Extract the (x, y) coordinate from the center of the cell holding the provided text.  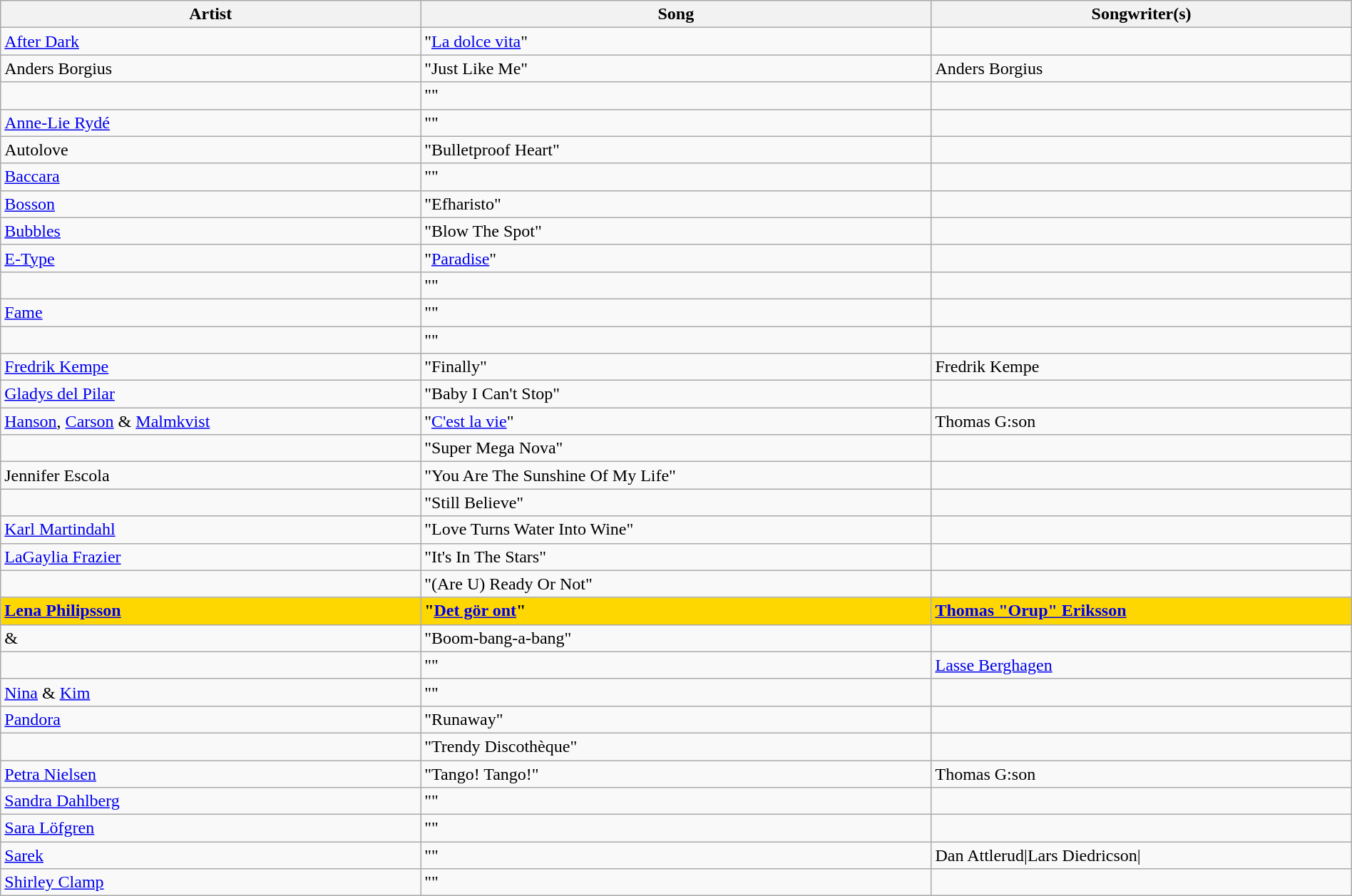
"La dolce vita" (676, 41)
Baccara (211, 177)
Bosson (211, 204)
Lasse Berghagen (1141, 665)
Gladys del Pilar (211, 394)
"Det gör ont" (676, 611)
Pandora (211, 719)
Petra Nielsen (211, 773)
"(Are U) Ready Or Not" (676, 584)
"Just Like Me" (676, 68)
"Tango! Tango!" (676, 773)
After Dark (211, 41)
Lena Philipsson (211, 611)
"Blow The Spot" (676, 231)
"Finally" (676, 367)
"Paradise" (676, 258)
"Baby I Can't Stop" (676, 394)
Hanson, Carson & Malmkvist (211, 421)
Songwriter(s) (1141, 14)
"Runaway" (676, 719)
Autolove (211, 150)
"C'est la vie" (676, 421)
LaGaylia Frazier (211, 557)
"Super Mega Nova" (676, 448)
Dan Attlerud|Lars Diedricson| (1141, 855)
Song (676, 14)
Sandra Dahlberg (211, 801)
Jennifer Escola (211, 475)
Nina & Kim (211, 692)
"Bulletproof Heart" (676, 150)
"Efharisto" (676, 204)
"Love Turns Water Into Wine" (676, 530)
Anne-Lie Rydé (211, 123)
Sara Löfgren (211, 828)
Shirley Clamp (211, 882)
"Still Believe" (676, 503)
Bubbles (211, 231)
& (211, 638)
Fame (211, 312)
E-Type (211, 258)
Artist (211, 14)
Karl Martindahl (211, 530)
Sarek (211, 855)
Thomas "Orup" Eriksson (1141, 611)
"It's In The Stars" (676, 557)
"Trendy Discothèque" (676, 746)
"You Are The Sunshine Of My Life" (676, 475)
"Boom-bang-a-bang" (676, 638)
